Determine the (x, y) coordinate at the center of the cell enclosing the given text.  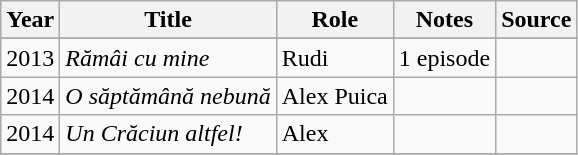
Un Crăciun altfel! (168, 134)
Alex Puica (334, 96)
Title (168, 20)
Alex (334, 134)
Role (334, 20)
Rămâi cu mine (168, 58)
Rudi (334, 58)
Year (30, 20)
2013 (30, 58)
Notes (444, 20)
1 episode (444, 58)
Source (536, 20)
O săptămână nebună (168, 96)
